Identify which cell holds the provided text, then report its [X, Y] central coordinate. 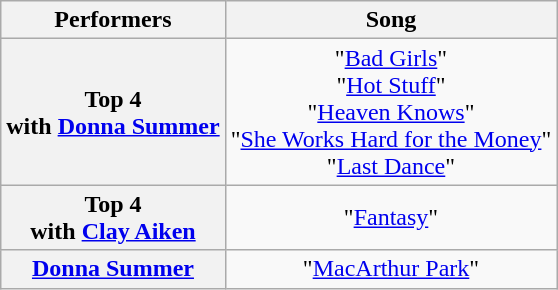
Song [391, 20]
"Bad Girls""Hot Stuff""Heaven Knows""She Works Hard for the Money""Last Dance" [391, 112]
"Fantasy" [391, 218]
Donna Summer [113, 269]
Top 4with Clay Aiken [113, 218]
"MacArthur Park" [391, 269]
Top 4with Donna Summer [113, 112]
Performers [113, 20]
